Scan for the cell matching the given text and deliver its [X, Y] coordinate at center. 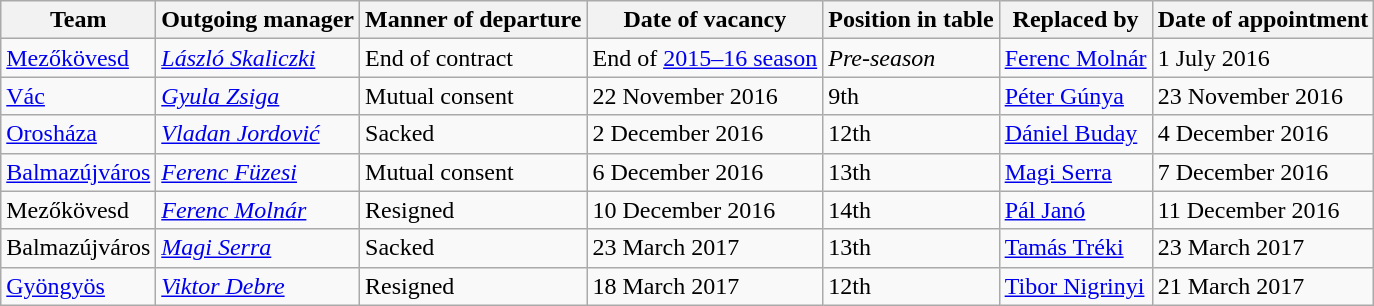
Orosháza [78, 134]
Date of vacancy [705, 20]
6 December 2016 [705, 172]
1 July 2016 [1263, 58]
End of 2015–16 season [705, 58]
7 December 2016 [1263, 172]
Replaced by [1076, 20]
Manner of departure [474, 20]
Vladan Jordović [258, 134]
Péter Gúnya [1076, 96]
Dániel Buday [1076, 134]
Tibor Nigrinyi [1076, 286]
Ferenc Füzesi [258, 172]
10 December 2016 [705, 210]
4 December 2016 [1263, 134]
9th [911, 96]
Viktor Debre [258, 286]
Outgoing manager [258, 20]
Vác [78, 96]
22 November 2016 [705, 96]
21 March 2017 [1263, 286]
Date of appointment [1263, 20]
2 December 2016 [705, 134]
11 December 2016 [1263, 210]
Team [78, 20]
23 November 2016 [1263, 96]
18 March 2017 [705, 286]
Gyöngyös [78, 286]
Pre-season [911, 58]
14th [911, 210]
End of contract [474, 58]
Pál Janó [1076, 210]
Tamás Tréki [1076, 248]
László Skaliczki [258, 58]
Position in table [911, 20]
Gyula Zsiga [258, 96]
